Locate the cell with the specified text and output its (X, Y) center coordinate. 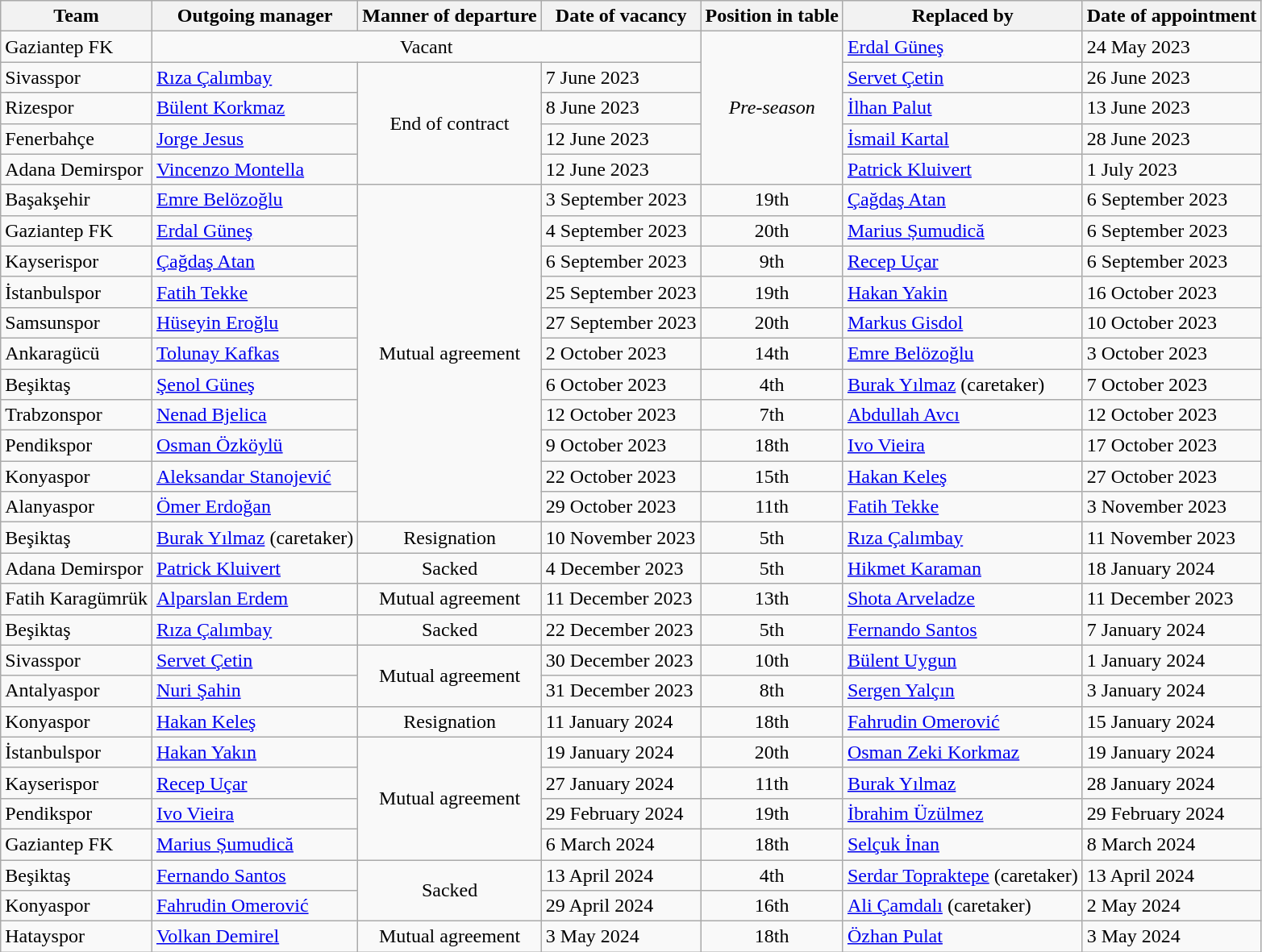
13 June 2023 (1172, 108)
3 September 2023 (621, 200)
15 January 2024 (1172, 721)
3 October 2023 (1172, 353)
17 October 2023 (1172, 446)
Team (77, 16)
Başakşehir (77, 200)
Shota Arveladze (963, 599)
Ömer Erdoğan (255, 507)
Rizespor (77, 108)
28 June 2023 (1172, 139)
Osman Özköylü (255, 446)
Hakan Yakin (963, 292)
End of contract (450, 123)
16th (772, 906)
Hakan Yakın (255, 752)
Tolunay Kafkas (255, 353)
3 January 2024 (1172, 691)
Markus Gisdol (963, 322)
29 October 2023 (621, 507)
4 December 2023 (621, 568)
10 November 2023 (621, 538)
25 September 2023 (621, 292)
Hüseyin Eroğlu (255, 322)
Abdullah Avcı (963, 415)
İsmail Kartal (963, 139)
Vacant (426, 47)
İlhan Palut (963, 108)
Aleksandar Stanojević (255, 476)
Bülent Uygun (963, 660)
8th (772, 691)
14th (772, 353)
10 October 2023 (1172, 322)
Selçuk İnan (963, 844)
Volkan Demirel (255, 937)
9th (772, 261)
6 March 2024 (621, 844)
Pre-season (772, 108)
Date of vacancy (621, 16)
Serdar Topraktepe (caretaker) (963, 875)
9 October 2023 (621, 446)
22 October 2023 (621, 476)
Alparslan Erdem (255, 599)
1 January 2024 (1172, 660)
Nenad Bjelica (255, 415)
26 June 2023 (1172, 77)
13th (772, 599)
Trabzonspor (77, 415)
22 December 2023 (621, 630)
1 July 2023 (1172, 169)
Ankaragücü (77, 353)
Osman Zeki Korkmaz (963, 752)
Position in table (772, 16)
6 October 2023 (621, 385)
Samsunspor (77, 322)
8 March 2024 (1172, 844)
Sergen Yalçın (963, 691)
İbrahim Üzülmez (963, 813)
31 December 2023 (621, 691)
15th (772, 476)
7 October 2023 (1172, 385)
Vincenzo Montella (255, 169)
18 January 2024 (1172, 568)
Antalyaspor (77, 691)
28 January 2024 (1172, 783)
3 November 2023 (1172, 507)
7th (772, 415)
27 October 2023 (1172, 476)
27 January 2024 (621, 783)
Fatih Karagümrük (77, 599)
Hikmet Karaman (963, 568)
Özhan Pulat (963, 937)
Manner of departure (450, 16)
16 October 2023 (1172, 292)
Ali Çamdalı (caretaker) (963, 906)
11 November 2023 (1172, 538)
2 October 2023 (621, 353)
8 June 2023 (621, 108)
Fenerbahçe (77, 139)
29 April 2024 (621, 906)
30 December 2023 (621, 660)
7 January 2024 (1172, 630)
Jorge Jesus (255, 139)
2 May 2024 (1172, 906)
Alanyaspor (77, 507)
Replaced by (963, 16)
Date of appointment (1172, 16)
Bülent Korkmaz (255, 108)
4 September 2023 (621, 231)
Şenol Güneş (255, 385)
Burak Yılmaz (963, 783)
Outgoing manager (255, 16)
Nuri Şahin (255, 691)
Hatayspor (77, 937)
7 June 2023 (621, 77)
24 May 2023 (1172, 47)
27 September 2023 (621, 322)
11 January 2024 (621, 721)
10th (772, 660)
